Search for the cell housing the specified text and yield its [x, y] center coordinate. 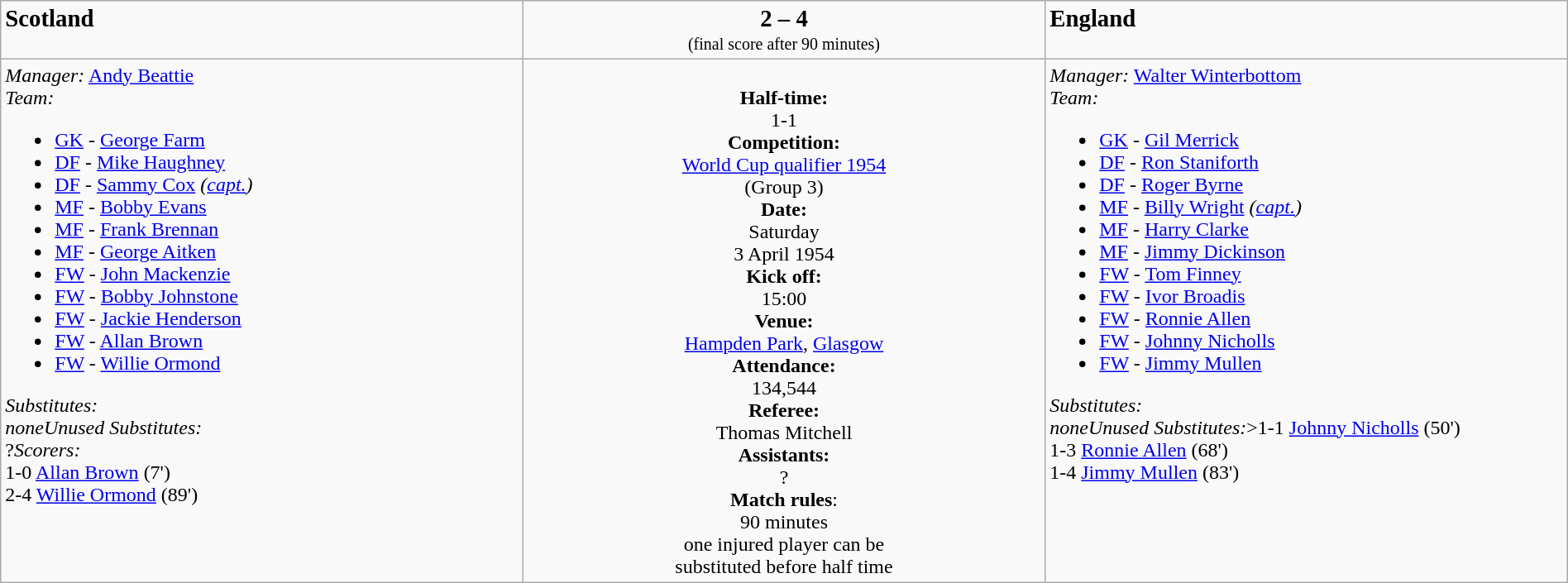
Scotland [262, 30]
England [1307, 30]
2 – 4(final score after 90 minutes) [784, 30]
